Return (x, y) of the center of cell containing provided text 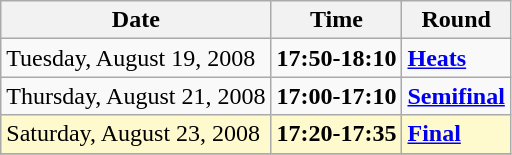
17:00-17:10 (336, 96)
Time (336, 20)
Semifinal (456, 96)
17:20-17:35 (336, 134)
Final (456, 134)
Date (136, 20)
Heats (456, 58)
Round (456, 20)
17:50-18:10 (336, 58)
Saturday, August 23, 2008 (136, 134)
Tuesday, August 19, 2008 (136, 58)
Thursday, August 21, 2008 (136, 96)
